Search for the cell housing the specified text and yield its [X, Y] center coordinate. 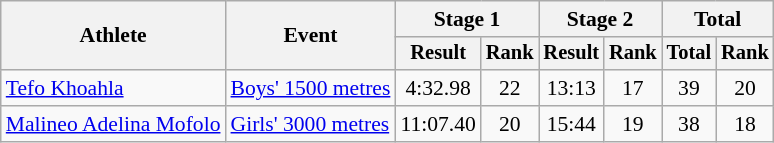
Athlete [114, 36]
Girls' 3000 metres [311, 124]
38 [690, 124]
Stage 2 [600, 19]
13:13 [571, 88]
19 [633, 124]
22 [510, 88]
Boys' 1500 metres [311, 88]
Malineo Adelina Mofolo [114, 124]
15:44 [571, 124]
18 [745, 124]
Tefo Khoahla [114, 88]
Stage 1 [466, 19]
17 [633, 88]
39 [690, 88]
4:32.98 [438, 88]
Event [311, 36]
11:07.40 [438, 124]
